Locate the cell with the specified text and output its (x, y) center coordinate. 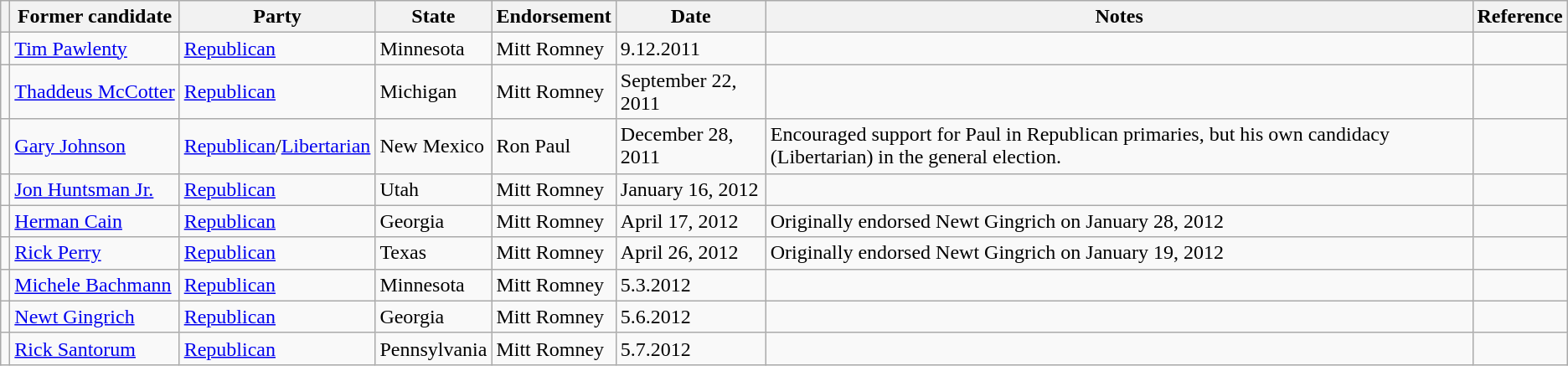
April 26, 2012 (690, 253)
9.12.2011 (690, 49)
Newt Gingrich (95, 317)
Date (690, 17)
December 28, 2011 (690, 146)
Herman Cain (95, 221)
Notes (1119, 17)
Texas (434, 253)
Originally endorsed Newt Gingrich on January 28, 2012 (1119, 221)
Former candidate (95, 17)
Tim Pawlenty (95, 49)
New Mexico (434, 146)
Encouraged support for Paul in Republican primaries, but his own candidacy (Libertarian) in the general election. (1119, 146)
Endorsement (554, 17)
State (434, 17)
Originally endorsed Newt Gingrich on January 19, 2012 (1119, 253)
Gary Johnson (95, 146)
5.3.2012 (690, 285)
Thaddeus McCotter (95, 92)
Republican/Libertarian (277, 146)
Pennsylvania (434, 348)
April 17, 2012 (690, 221)
Michele Bachmann (95, 285)
Rick Perry (95, 253)
Rick Santorum (95, 348)
Utah (434, 189)
Michigan (434, 92)
Jon Huntsman Jr. (95, 189)
September 22, 2011 (690, 92)
January 16, 2012 (690, 189)
5.6.2012 (690, 317)
Ron Paul (554, 146)
5.7.2012 (690, 348)
Reference (1519, 17)
Party (277, 17)
